Identify which cell holds the provided text, then report its [X, Y] central coordinate. 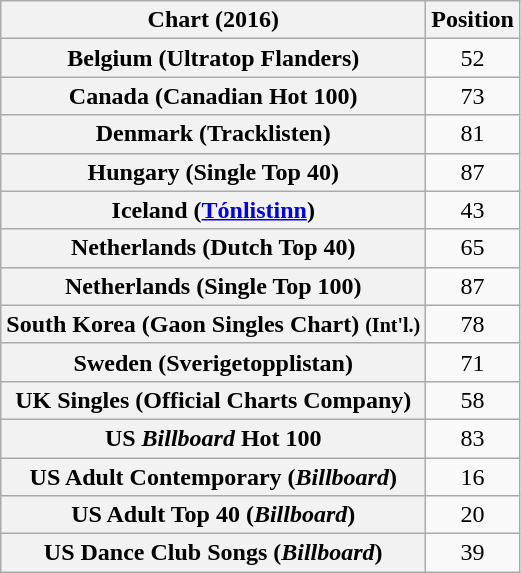
43 [473, 210]
71 [473, 362]
UK Singles (Official Charts Company) [214, 400]
Hungary (Single Top 40) [214, 172]
Chart (2016) [214, 20]
65 [473, 248]
Iceland (Tónlistinn) [214, 210]
US Adult Top 40 (Billboard) [214, 515]
US Dance Club Songs (Billboard) [214, 553]
81 [473, 134]
Netherlands (Single Top 100) [214, 286]
Belgium (Ultratop Flanders) [214, 58]
52 [473, 58]
Position [473, 20]
78 [473, 324]
Canada (Canadian Hot 100) [214, 96]
Netherlands (Dutch Top 40) [214, 248]
US Billboard Hot 100 [214, 438]
73 [473, 96]
20 [473, 515]
58 [473, 400]
16 [473, 477]
39 [473, 553]
Sweden (Sverigetopplistan) [214, 362]
83 [473, 438]
Denmark (Tracklisten) [214, 134]
South Korea (Gaon Singles Chart) (Int'l.) [214, 324]
US Adult Contemporary (Billboard) [214, 477]
